Search for the cell housing the specified text and yield its (X, Y) center coordinate. 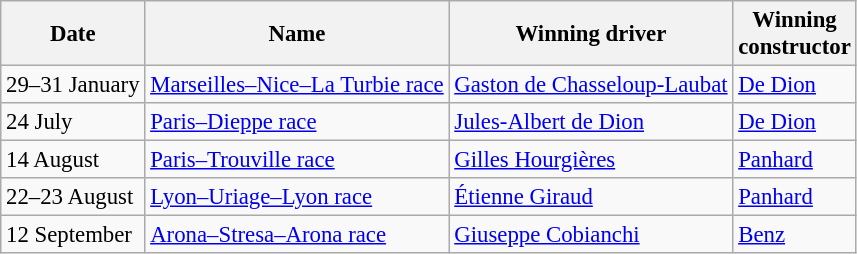
Date (73, 34)
Winning driver (591, 34)
Arona–Stresa–Arona race (297, 235)
Gilles Hourgières (591, 160)
Jules-Albert de Dion (591, 122)
Name (297, 34)
Gaston de Chasseloup-Laubat (591, 85)
22–23 August (73, 197)
24 July (73, 122)
29–31 January (73, 85)
Benz (794, 235)
Winningconstructor (794, 34)
Paris–Trouville race (297, 160)
Giuseppe Cobianchi (591, 235)
14 August (73, 160)
12 September (73, 235)
Étienne Giraud (591, 197)
Marseilles–Nice–La Turbie race (297, 85)
Lyon–Uriage–Lyon race (297, 197)
Paris–Dieppe race (297, 122)
